For the text-containing cell, return its midpoint in [x, y] coordinate format. 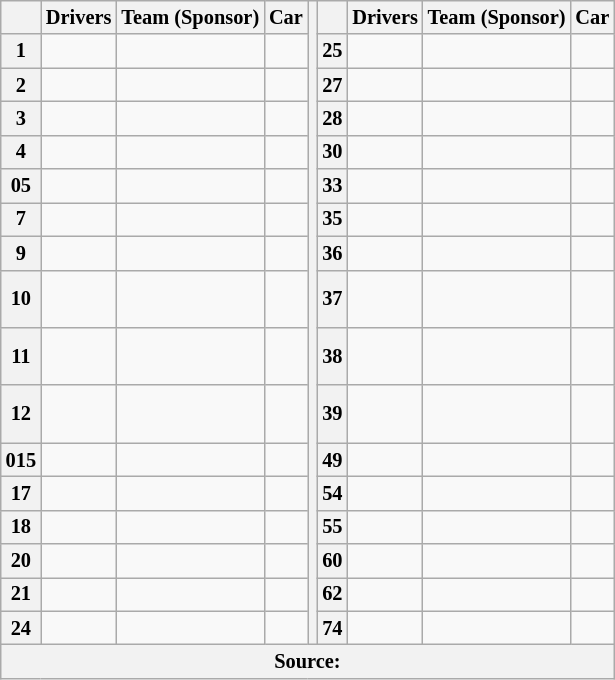
4 [21, 152]
54 [332, 493]
55 [332, 527]
2 [21, 85]
Source: [308, 661]
27 [332, 85]
33 [332, 186]
015 [21, 460]
39 [332, 414]
38 [332, 356]
1 [21, 51]
21 [21, 594]
24 [21, 628]
36 [332, 253]
74 [332, 628]
35 [332, 219]
10 [21, 299]
28 [332, 118]
20 [21, 561]
62 [332, 594]
37 [332, 299]
17 [21, 493]
11 [21, 356]
18 [21, 527]
25 [332, 51]
9 [21, 253]
30 [332, 152]
05 [21, 186]
7 [21, 219]
49 [332, 460]
3 [21, 118]
12 [21, 414]
60 [332, 561]
